Determine the [x, y] coordinate at the center of the cell enclosing the given text.  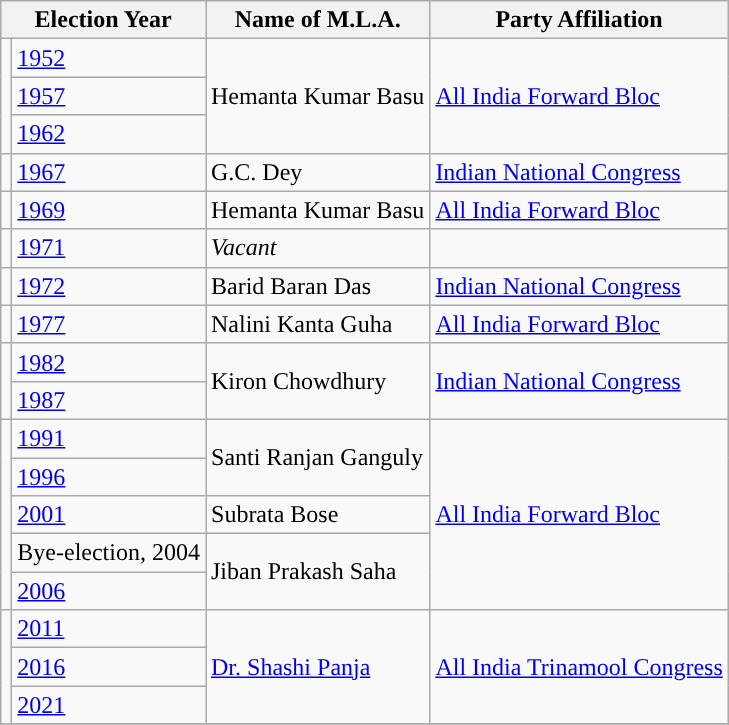
2021 [109, 705]
Dr. Shashi Panja [318, 667]
2016 [109, 667]
Party Affiliation [579, 20]
2011 [109, 629]
1987 [109, 400]
1957 [109, 96]
Jiban Prakash Saha [318, 572]
1972 [109, 286]
1962 [109, 134]
2001 [109, 515]
1952 [109, 58]
1982 [109, 362]
1996 [109, 477]
Bye-election, 2004 [109, 553]
1969 [109, 210]
All India Trinamool Congress [579, 667]
G.C. Dey [318, 172]
Santi Ranjan Ganguly [318, 457]
Name of M.L.A. [318, 20]
1991 [109, 438]
1977 [109, 324]
Barid Baran Das [318, 286]
2006 [109, 591]
Nalini Kanta Guha [318, 324]
1971 [109, 248]
Election Year [104, 20]
Kiron Chowdhury [318, 381]
1967 [109, 172]
Subrata Bose [318, 515]
Vacant [318, 248]
